Output the [x, y] coordinate of the center of the cell containing the given text.  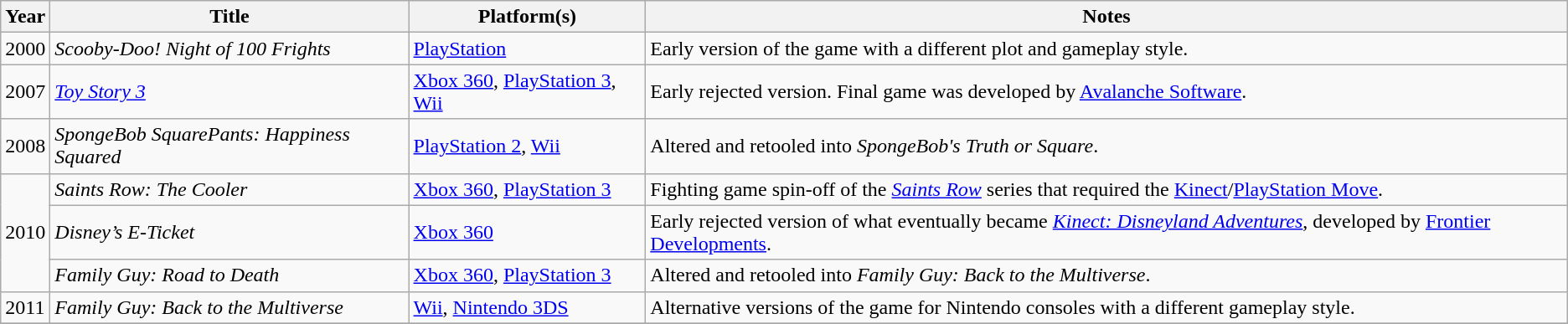
2010 [25, 233]
Altered and retooled into Family Guy: Back to the Multiverse. [1106, 275]
Alternative versions of the game for Nintendo consoles with a different gameplay style. [1106, 307]
Notes [1106, 17]
Early version of the game with a different plot and gameplay style. [1106, 49]
2011 [25, 307]
Title [230, 17]
Disney’s E-Ticket [230, 233]
Saints Row: The Cooler [230, 189]
Xbox 360 [528, 233]
Scooby-Doo! Night of 100 Frights [230, 49]
Platform(s) [528, 17]
PlayStation 2, Wii [528, 146]
2000 [25, 49]
Family Guy: Back to the Multiverse [230, 307]
Xbox 360, PlayStation 3, Wii [528, 92]
Wii, Nintendo 3DS [528, 307]
Toy Story 3 [230, 92]
Year [25, 17]
PlayStation [528, 49]
Early rejected version of what eventually became Kinect: Disneyland Adventures, developed by Frontier Developments. [1106, 233]
Early rejected version. Final game was developed by Avalanche Software. [1106, 92]
Altered and retooled into SpongeBob's Truth or Square. [1106, 146]
Family Guy: Road to Death [230, 275]
2007 [25, 92]
2008 [25, 146]
SpongeBob SquarePants: Happiness Squared [230, 146]
Fighting game spin-off of the Saints Row series that required the Kinect/PlayStation Move. [1106, 189]
